From the cell containing the given text, extract its center point as (X, Y) coordinate. 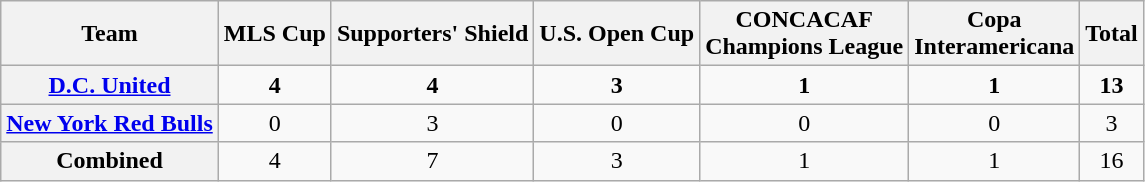
Team (110, 34)
16 (1112, 161)
Combined (110, 161)
Copa Interamericana (994, 34)
CONCACAFChampions League (804, 34)
D.C. United (110, 85)
MLS Cup (274, 34)
Supporters' Shield (432, 34)
New York Red Bulls (110, 123)
13 (1112, 85)
7 (432, 161)
Total (1112, 34)
U.S. Open Cup (617, 34)
